From the cell containing the given text, extract its center point as (X, Y) coordinate. 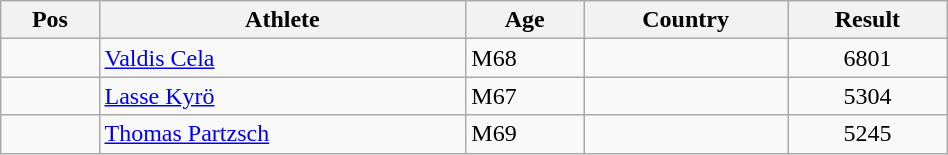
5304 (868, 96)
M68 (525, 58)
Lasse Kyrö (282, 96)
Country (686, 20)
M67 (525, 96)
Athlete (282, 20)
Result (868, 20)
Valdis Cela (282, 58)
6801 (868, 58)
M69 (525, 134)
Thomas Partzsch (282, 134)
Pos (50, 20)
Age (525, 20)
5245 (868, 134)
